Scan for the cell matching the given text and deliver its (X, Y) coordinate at center. 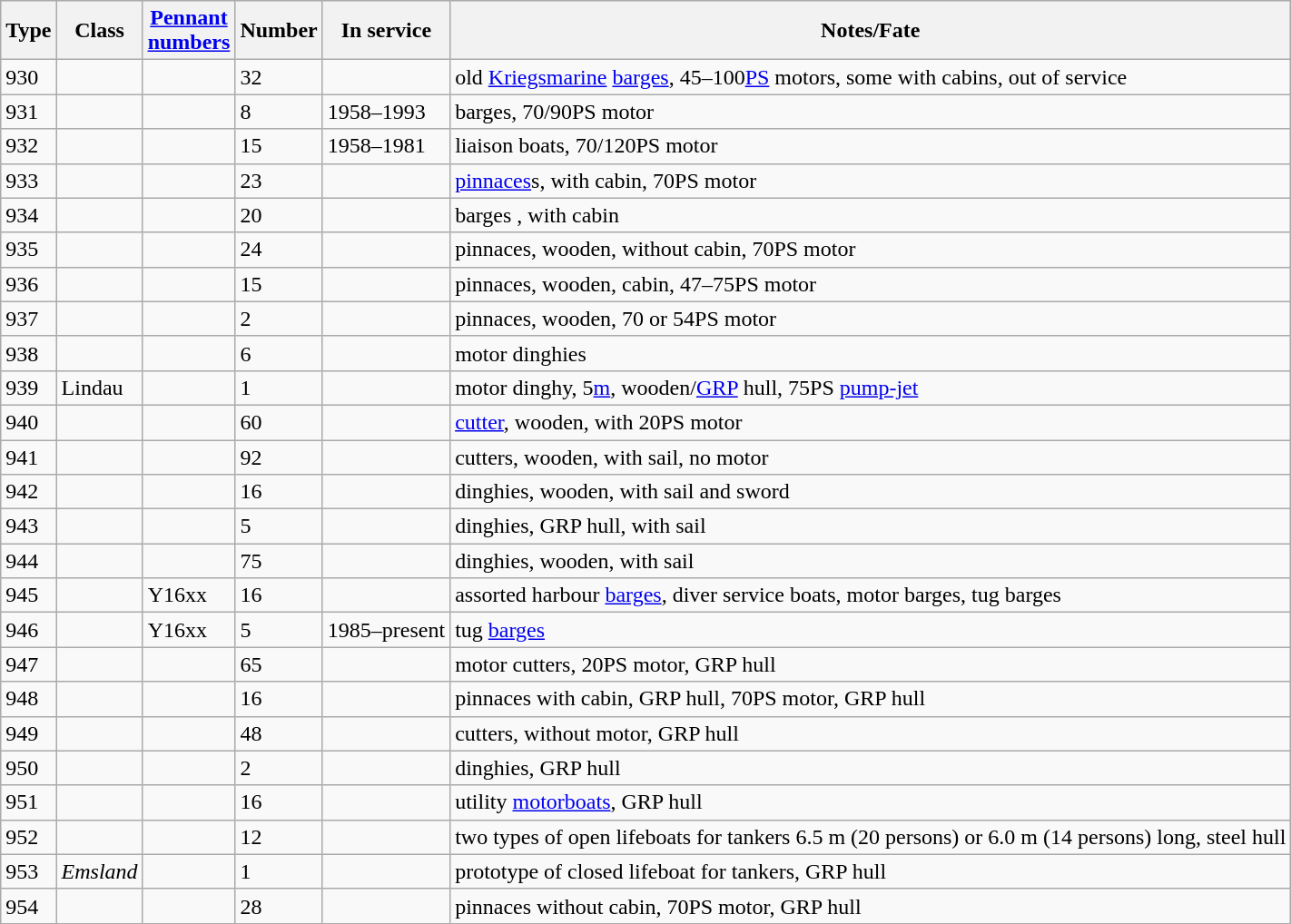
20 (279, 215)
cutters, wooden, with sail, no motor (871, 457)
barges , with cabin (871, 215)
Notes/Fate (871, 31)
12 (279, 837)
pinnaces, wooden, without cabin, 70PS motor (871, 250)
6 (279, 353)
dinghies, GRP hull, with sail (871, 526)
motor cutters, 20PS motor, GRP hull (871, 664)
dinghies, wooden, with sail (871, 561)
pinnaces, wooden, cabin, 47–75PS motor (871, 284)
941 (29, 457)
Emsland (100, 871)
pinnacess, with cabin, 70PS motor (871, 181)
936 (29, 284)
1958–1981 (386, 146)
75 (279, 561)
Pennantnumbers (189, 31)
old Kriegsmarine barges, 45–100PS motors, some with cabins, out of service (871, 77)
pinnaces with cabin, GRP hull, 70PS motor, GRP hull (871, 699)
953 (29, 871)
Number (279, 31)
In service (386, 31)
947 (29, 664)
937 (29, 319)
948 (29, 699)
60 (279, 422)
dinghies, wooden, with sail and sword (871, 492)
933 (29, 181)
48 (279, 733)
barges, 70/90PS motor (871, 112)
939 (29, 388)
942 (29, 492)
cutter, wooden, with 20PS motor (871, 422)
944 (29, 561)
Lindau (100, 388)
954 (29, 906)
liaison boats, 70/120PS motor (871, 146)
940 (29, 422)
28 (279, 906)
23 (279, 181)
pinnaces, wooden, 70 or 54PS motor (871, 319)
930 (29, 77)
1958–1993 (386, 112)
tug barges (871, 630)
949 (29, 733)
8 (279, 112)
cutters, without motor, GRP hull (871, 733)
950 (29, 768)
951 (29, 802)
1985–present (386, 630)
motor dinghy, 5m, wooden/GRP hull, 75PS pump-jet (871, 388)
assorted harbour barges, diver service boats, motor barges, tug barges (871, 595)
938 (29, 353)
motor dinghies (871, 353)
Class (100, 31)
92 (279, 457)
32 (279, 77)
931 (29, 112)
utility motorboats, GRP hull (871, 802)
952 (29, 837)
946 (29, 630)
934 (29, 215)
prototype of closed lifeboat for tankers, GRP hull (871, 871)
pinnaces without cabin, 70PS motor, GRP hull (871, 906)
945 (29, 595)
943 (29, 526)
Type (29, 31)
dinghies, GRP hull (871, 768)
935 (29, 250)
two types of open lifeboats for tankers 6.5 m (20 persons) or 6.0 m (14 persons) long, steel hull (871, 837)
932 (29, 146)
65 (279, 664)
24 (279, 250)
